For the text-containing cell, return its midpoint in [x, y] coordinate format. 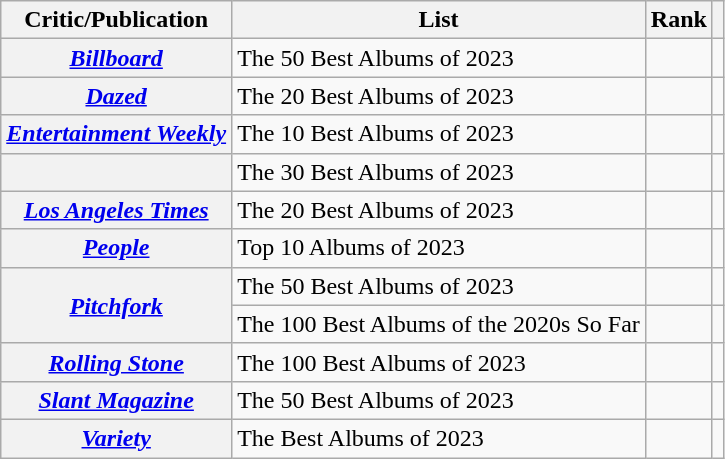
The 30 Best Albums of 2023 [439, 172]
List [439, 20]
Dazed [116, 96]
Critic/Publication [116, 20]
The 100 Best Albums of 2023 [439, 362]
Rank [678, 20]
Los Angeles Times [116, 210]
People [116, 248]
Entertainment Weekly [116, 134]
The 10 Best Albums of 2023 [439, 134]
Rolling Stone [116, 362]
Slant Magazine [116, 400]
Top 10 Albums of 2023 [439, 248]
The Best Albums of 2023 [439, 438]
Variety [116, 438]
Billboard [116, 58]
Pitchfork [116, 305]
The 100 Best Albums of the 2020s So Far [439, 324]
